Identify which cell holds the provided text, then report its [x, y] central coordinate. 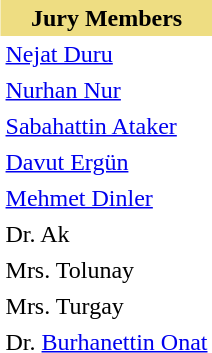
Dr. Ak [106, 234]
Nejat Duru [106, 54]
Nurhan Nur [106, 90]
Mehmet Dinler [106, 198]
Jury Members [106, 18]
Mrs. Turgay [106, 306]
Davut Ergün [106, 162]
Mrs. Tolunay [106, 270]
Sabahattin Ataker [106, 126]
